Search for the cell housing the specified text and yield its [X, Y] center coordinate. 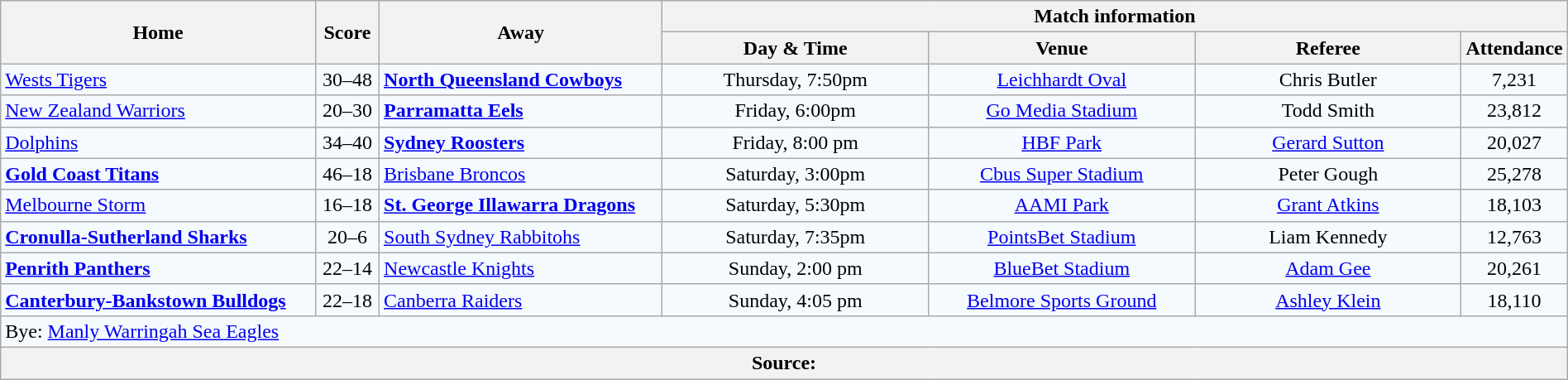
Bye: Manly Warringah Sea Eagles [784, 331]
Gerard Sutton [1328, 142]
North Queensland Cowboys [521, 79]
Liam Kennedy [1328, 237]
Venue [1062, 48]
Home [159, 32]
Saturday, 5:30pm [796, 205]
Ashley Klein [1328, 300]
18,110 [1514, 300]
Dolphins [159, 142]
Adam Gee [1328, 268]
22–18 [347, 300]
Penrith Panthers [159, 268]
22–14 [347, 268]
Go Media Stadium [1062, 111]
20–30 [347, 111]
Sunday, 2:00 pm [796, 268]
Saturday, 7:35pm [796, 237]
18,103 [1514, 205]
Chris Butler [1328, 79]
Newcastle Knights [521, 268]
St. George Illawarra Dragons [521, 205]
7,231 [1514, 79]
HBF Park [1062, 142]
South Sydney Rabbitohs [521, 237]
Leichhardt Oval [1062, 79]
Attendance [1514, 48]
16–18 [347, 205]
30–48 [347, 79]
Friday, 8:00 pm [796, 142]
Peter Gough [1328, 174]
Canberra Raiders [521, 300]
25,278 [1514, 174]
Saturday, 3:00pm [796, 174]
20–6 [347, 237]
Melbourne Storm [159, 205]
BlueBet Stadium [1062, 268]
Thursday, 7:50pm [796, 79]
Friday, 6:00pm [796, 111]
Wests Tigers [159, 79]
Parramatta Eels [521, 111]
Cronulla-Sutherland Sharks [159, 237]
20,261 [1514, 268]
Canterbury-Bankstown Bulldogs [159, 300]
Away [521, 32]
PointsBet Stadium [1062, 237]
12,763 [1514, 237]
20,027 [1514, 142]
New Zealand Warriors [159, 111]
Grant Atkins [1328, 205]
Belmore Sports Ground [1062, 300]
Referee [1328, 48]
Score [347, 32]
34–40 [347, 142]
23,812 [1514, 111]
Cbus Super Stadium [1062, 174]
Brisbane Broncos [521, 174]
Sunday, 4:05 pm [796, 300]
Source: [784, 363]
Sydney Roosters [521, 142]
AAMI Park [1062, 205]
46–18 [347, 174]
Gold Coast Titans [159, 174]
Todd Smith [1328, 111]
Match information [1115, 17]
Day & Time [796, 48]
